Return (x, y) of the center of cell containing provided text 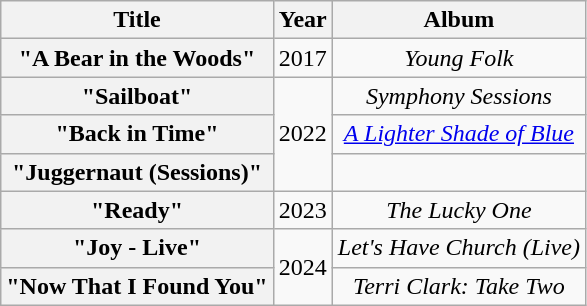
Terri Clark: Take Two (458, 286)
Title (137, 20)
"Juggernaut (Sessions)" (137, 172)
2022 (302, 134)
2024 (302, 267)
"Sailboat" (137, 96)
"Joy - Live" (137, 248)
A Lighter Shade of Blue (458, 134)
2017 (302, 58)
"Now That I Found You" (137, 286)
Album (458, 20)
"Ready" (137, 210)
Let's Have Church (Live) (458, 248)
Year (302, 20)
Symphony Sessions (458, 96)
"A Bear in the Woods" (137, 58)
Young Folk (458, 58)
The Lucky One (458, 210)
"Back in Time" (137, 134)
2023 (302, 210)
